From the cell containing the given text, extract its center point as (X, Y) coordinate. 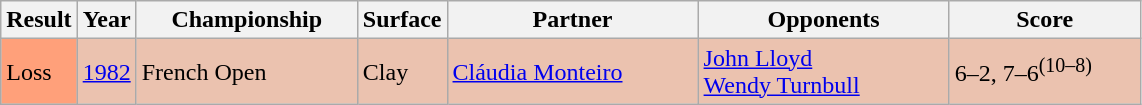
Year (106, 20)
Surface (402, 20)
Partner (572, 20)
Score (1044, 20)
Cláudia Monteiro (572, 72)
John Lloyd Wendy Turnbull (824, 72)
6–2, 7–6(10–8) (1044, 72)
Clay (402, 72)
1982 (106, 72)
Loss (39, 72)
Championship (246, 20)
French Open (246, 72)
Result (39, 20)
Opponents (824, 20)
